Find where the given text appears and provide that cell's center as (X, Y) coordinate. 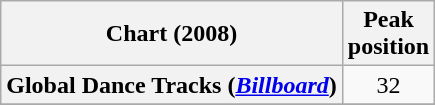
Chart (2008) (172, 34)
Global Dance Tracks (Billboard) (172, 85)
32 (388, 85)
Peakposition (388, 34)
